Detect which cell encompasses the target text, then output its (X, Y) center coordinate. 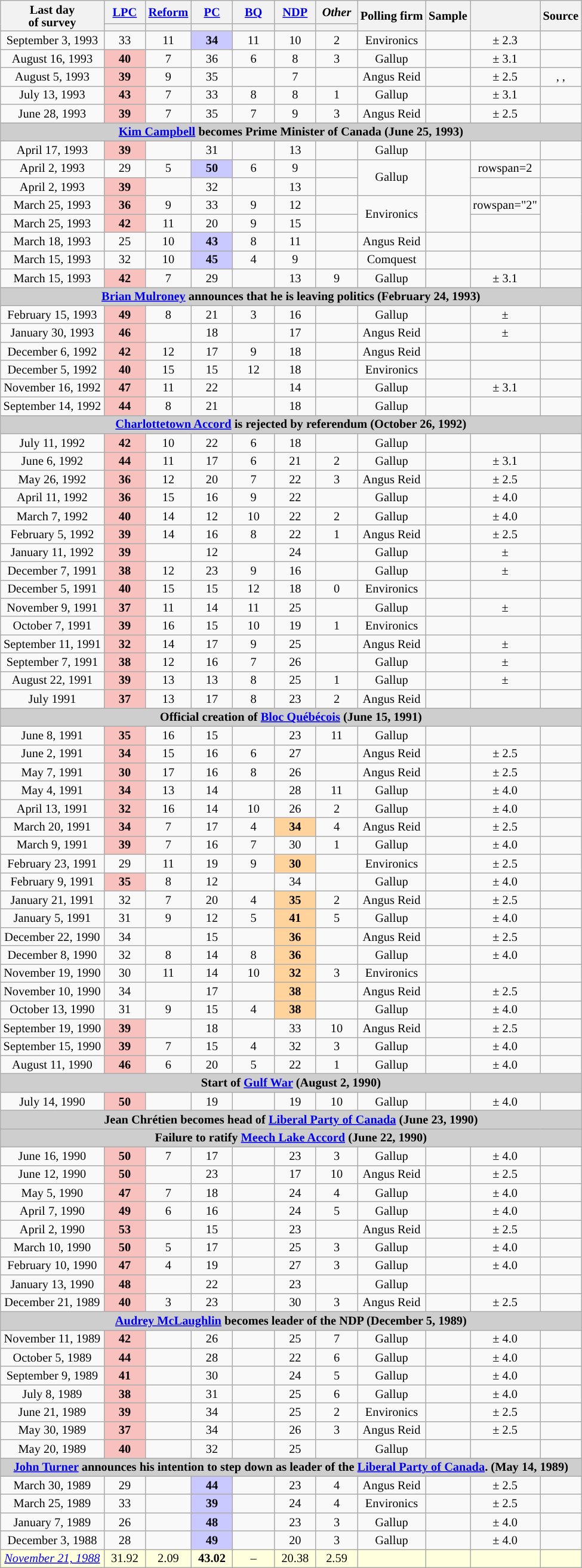
July 13, 1993 (53, 95)
May 5, 1990 (53, 1192)
April 7, 1990 (53, 1211)
Other (337, 12)
November 21, 1988 (53, 1558)
September 19, 1990 (53, 1027)
20.38 (295, 1558)
October 5, 1989 (53, 1357)
January 13, 1990 (53, 1284)
October 7, 1991 (53, 625)
2.59 (337, 1558)
rowspan="2" (505, 205)
Reform (168, 12)
November 10, 1990 (53, 992)
June 2, 1991 (53, 754)
March 7, 1992 (53, 516)
July 14, 1990 (53, 1101)
November 19, 1990 (53, 973)
July 11, 1992 (53, 443)
June 12, 1990 (53, 1174)
August 5, 1993 (53, 76)
June 6, 1992 (53, 461)
Source (561, 16)
April 17, 1993 (53, 150)
April 2, 1990 (53, 1229)
November 16, 1992 (53, 388)
July 1991 (53, 699)
April 11, 1992 (53, 498)
January 11, 1992 (53, 552)
February 9, 1991 (53, 882)
– (254, 1558)
December 21, 1989 (53, 1302)
March 30, 1989 (53, 1486)
rowspan=2 (505, 168)
October 13, 1990 (53, 1010)
February 23, 1991 (53, 864)
May 4, 1991 (53, 790)
June 21, 1989 (53, 1412)
± 2.3 (505, 41)
December 5, 1991 (53, 589)
45 (212, 260)
, , (561, 76)
Last day of survey (53, 16)
December 6, 1992 (53, 351)
December 22, 1990 (53, 937)
June 8, 1991 (53, 735)
53 (125, 1229)
March 9, 1991 (53, 845)
April 13, 1991 (53, 809)
September 3, 1993 (53, 41)
August 16, 1993 (53, 58)
NDP (295, 12)
Jean Chrétien becomes head of Liberal Party of Canada (June 23, 1990) (291, 1119)
February 15, 1993 (53, 315)
March 10, 1990 (53, 1247)
Kim Campbell becomes Prime Minister of Canada (June 25, 1993) (291, 131)
Sample (448, 16)
August 22, 1991 (53, 680)
January 5, 1991 (53, 919)
January 30, 1993 (53, 333)
September 15, 1990 (53, 1047)
Official creation of Bloc Québécois (June 15, 1991) (291, 717)
February 10, 1990 (53, 1266)
December 3, 1988 (53, 1541)
September 14, 1992 (53, 406)
Brian Mulroney announces that he is leaving politics (February 24, 1993) (291, 296)
December 5, 1992 (53, 370)
May 26, 1992 (53, 480)
John Turner announces his intention to step down as leader of the Liberal Party of Canada. (May 14, 1989) (291, 1467)
March 20, 1991 (53, 827)
Comquest (392, 260)
May 7, 1991 (53, 772)
Polling firm (392, 16)
July 8, 1989 (53, 1394)
June 16, 1990 (53, 1156)
December 8, 1990 (53, 955)
January 7, 1989 (53, 1521)
0 (337, 589)
September 9, 1989 (53, 1376)
June 28, 1993 (53, 113)
March 25, 1989 (53, 1504)
September 11, 1991 (53, 644)
2.09 (168, 1558)
PC (212, 12)
BQ (254, 12)
November 9, 1991 (53, 607)
43.02 (212, 1558)
December 7, 1991 (53, 570)
February 5, 1992 (53, 535)
Start of Gulf War (August 2, 1990) (291, 1082)
Failure to ratify Meech Lake Accord (June 22, 1990) (291, 1137)
September 7, 1991 (53, 662)
31.92 (125, 1558)
March 18, 1993 (53, 241)
November 11, 1989 (53, 1339)
May 20, 1989 (53, 1449)
LPC (125, 12)
January 21, 1991 (53, 900)
Charlottetown Accord is rejected by referendum (October 26, 1992) (291, 425)
August 11, 1990 (53, 1064)
May 30, 1989 (53, 1431)
Audrey McLaughlin becomes leader of the NDP (December 5, 1989) (291, 1321)
